Identify which cell holds the provided text, then report its (x, y) central coordinate. 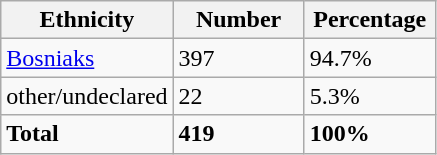
100% (370, 134)
5.3% (370, 96)
419 (238, 134)
94.7% (370, 58)
22 (238, 96)
Number (238, 20)
Total (87, 134)
Ethnicity (87, 20)
other/undeclared (87, 96)
Bosniaks (87, 58)
Percentage (370, 20)
397 (238, 58)
